For the text-containing cell, return its midpoint in [x, y] coordinate format. 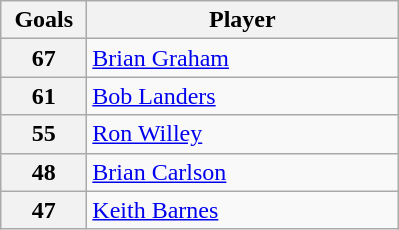
48 [44, 172]
Ron Willey [242, 134]
Bob Landers [242, 96]
Brian Carlson [242, 172]
Player [242, 20]
Keith Barnes [242, 210]
Brian Graham [242, 58]
61 [44, 96]
55 [44, 134]
67 [44, 58]
47 [44, 210]
Goals [44, 20]
